Search for the cell housing the specified text and yield its [X, Y] center coordinate. 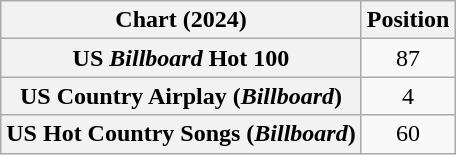
60 [408, 134]
Position [408, 20]
87 [408, 58]
Chart (2024) [181, 20]
US Billboard Hot 100 [181, 58]
US Hot Country Songs (Billboard) [181, 134]
US Country Airplay (Billboard) [181, 96]
4 [408, 96]
